Capture the cell that displays the provided text and extract its (x, y) central coordinate. 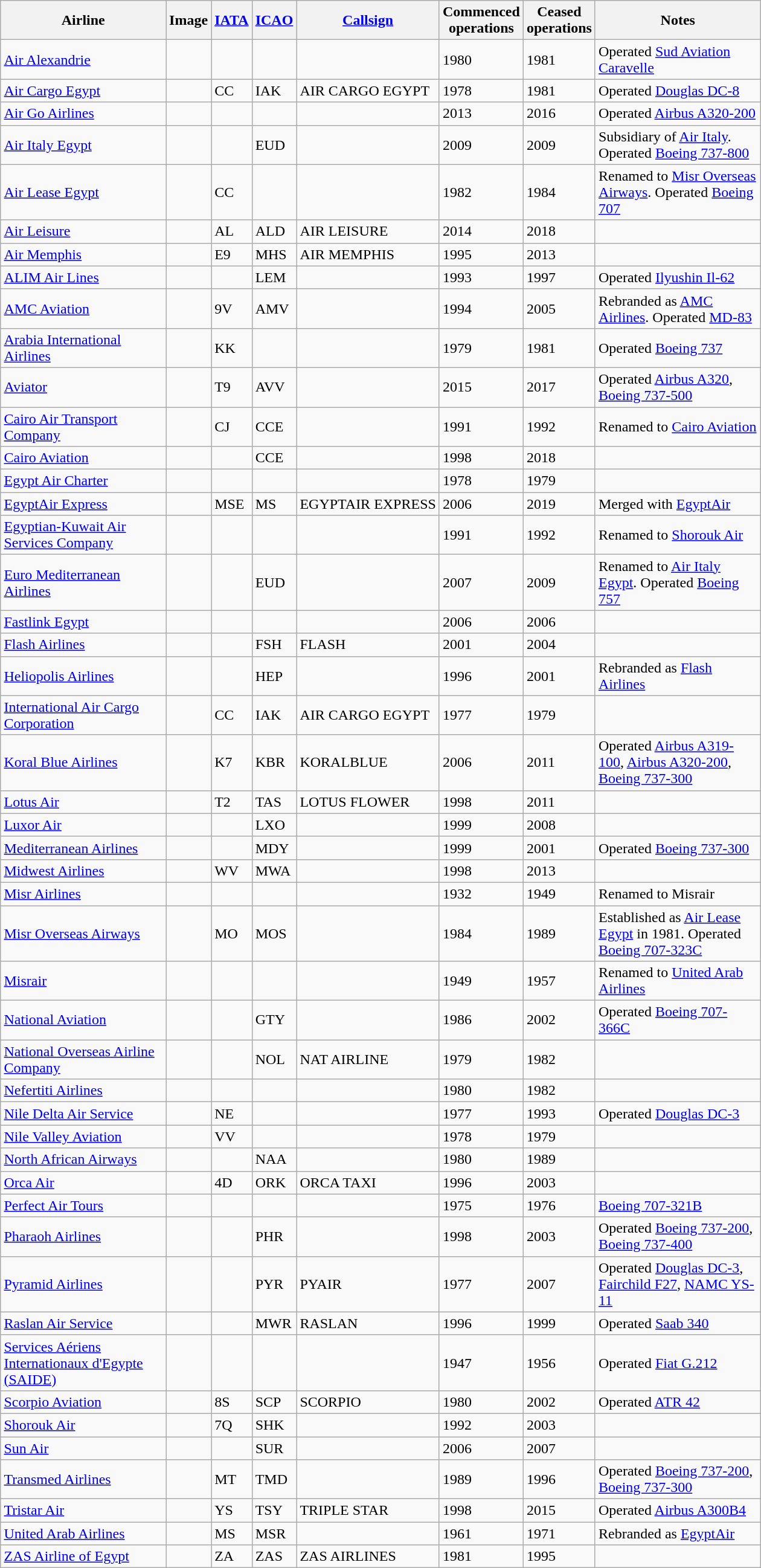
Air Italy Egypt (83, 145)
SHK (274, 1425)
Koral Blue Airlines (83, 763)
Nefertiti Airlines (83, 1091)
North African Airways (83, 1160)
PHR (274, 1236)
4D (232, 1182)
Pyramid Airlines (83, 1284)
Services Aériens Internationaux d'Egypte (SAIDE) (83, 1363)
ALD (274, 231)
Operated Fiat G.212 (678, 1363)
MSR (274, 1534)
Perfect Air Tours (83, 1205)
Luxor Air (83, 825)
NAA (274, 1160)
ZAS (274, 1557)
AMV (274, 308)
Airline (83, 21)
1975 (481, 1205)
MSE (232, 504)
Renamed to Misr Overseas Airways. Operated Boeing 707 (678, 192)
ZA (232, 1557)
Ceasedoperations (559, 21)
Misr Overseas Airways (83, 933)
Operated Sud Aviation Caravelle (678, 59)
1976 (559, 1205)
9V (232, 308)
International Air Cargo Corporation (83, 715)
TRIPLE STAR (368, 1511)
EGYPTAIR EXPRESS (368, 504)
GTY (274, 1020)
LOTUS FLOWER (368, 802)
Renamed to Misrair (678, 894)
Operated Airbus A319-100, Airbus A320-200, Boeing 737-300 (678, 763)
SUR (274, 1448)
Operated Airbus A320-200 (678, 114)
Shorouk Air (83, 1425)
Pharaoh Airlines (83, 1236)
Sun Air (83, 1448)
Rebranded as EgyptAir (678, 1534)
1971 (559, 1534)
VV (232, 1137)
Fastlink Egypt (83, 622)
SCP (274, 1402)
2017 (559, 387)
Euro Mediterranean Airlines (83, 582)
Image (188, 21)
Operated Boeing 737-300 (678, 848)
Operated Douglas DC-3 (678, 1114)
Aviator (83, 387)
Tristar Air (83, 1511)
NE (232, 1114)
MWR (274, 1323)
MWA (274, 871)
Flash Airlines (83, 645)
EgyptAir Express (83, 504)
Egypt Air Charter (83, 481)
T9 (232, 387)
AVV (274, 387)
LXO (274, 825)
TMD (274, 1479)
Nile Delta Air Service (83, 1114)
Air Memphis (83, 254)
AL (232, 231)
Air Cargo Egypt (83, 91)
NOL (274, 1060)
TAS (274, 802)
RASLAN (368, 1323)
Misrair (83, 981)
MOS (274, 933)
1997 (559, 277)
Merged with EgyptAir (678, 504)
MT (232, 1479)
Nile Valley Aviation (83, 1137)
Operated Douglas DC-3, Fairchild F27, NAMC YS-11 (678, 1284)
Cairo Aviation (83, 458)
Operated Douglas DC-8 (678, 91)
Operated Airbus A320, Boeing 737-500 (678, 387)
Raslan Air Service (83, 1323)
Boeing 707-321B (678, 1205)
K7 (232, 763)
Operated Ilyushin Il-62 (678, 277)
ORK (274, 1182)
AIR LEISURE (368, 231)
8S (232, 1402)
2005 (559, 308)
SCORPIO (368, 1402)
2004 (559, 645)
KBR (274, 763)
WV (232, 871)
Commencedoperations (481, 21)
KK (232, 348)
IATA (232, 21)
Arabia International Airlines (83, 348)
FSH (274, 645)
YS (232, 1511)
AIR MEMPHIS (368, 254)
PYR (274, 1284)
Air Go Airlines (83, 114)
Operated ATR 42 (678, 1402)
Air Alexandrie (83, 59)
Operated Boeing 737-200, Boeing 737-400 (678, 1236)
ZAS Airline of Egypt (83, 1557)
Established as Air Lease Egypt in 1981. Operated Boeing 707-323C (678, 933)
LEM (274, 277)
2008 (559, 825)
Subsidiary of Air Italy. Operated Boeing 737-800 (678, 145)
2019 (559, 504)
Air Leisure (83, 231)
MDY (274, 848)
1994 (481, 308)
Orca Air (83, 1182)
Lotus Air (83, 802)
Air Lease Egypt (83, 192)
Midwest Airlines (83, 871)
MHS (274, 254)
Renamed to Shorouk Air (678, 535)
Cairo Air Transport Company (83, 427)
ICAO (274, 21)
Operated Saab 340 (678, 1323)
Operated Boeing 737 (678, 348)
Rebranded as AMC Airlines. Operated MD-83 (678, 308)
ZAS AIRLINES (368, 1557)
Misr Airlines (83, 894)
T2 (232, 802)
1956 (559, 1363)
Egyptian-Kuwait Air Services Company (83, 535)
1957 (559, 981)
ALIM Air Lines (83, 277)
2014 (481, 231)
Rebranded as Flash Airlines (678, 676)
HEP (274, 676)
Renamed to Air Italy Egypt. Operated Boeing 757 (678, 582)
AMC Aviation (83, 308)
MO (232, 933)
National Aviation (83, 1020)
Operated Boeing 737-200, Boeing 737-300 (678, 1479)
PYAIR (368, 1284)
Notes (678, 21)
1986 (481, 1020)
1961 (481, 1534)
Transmed Airlines (83, 1479)
ORCA TAXI (368, 1182)
United Arab Airlines (83, 1534)
National Overseas Airline Company (83, 1060)
2016 (559, 114)
FLASH (368, 645)
Renamed to Cairo Aviation (678, 427)
Heliopolis Airlines (83, 676)
Operated Boeing 707-366C (678, 1020)
Operated Airbus A300B4 (678, 1511)
Mediterranean Airlines (83, 848)
CJ (232, 427)
TSY (274, 1511)
Callsign (368, 21)
Renamed to United Arab Airlines (678, 981)
E9 (232, 254)
7Q (232, 1425)
Scorpio Aviation (83, 1402)
1932 (481, 894)
NAT AIRLINE (368, 1060)
KORALBLUE (368, 763)
1947 (481, 1363)
